Pinpoint the cell where the given text exists, returning its (x, y) midpoint coordinate. 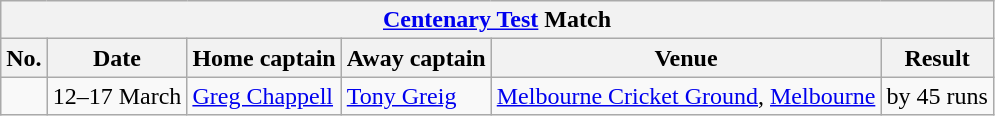
Away captain (416, 58)
Centenary Test Match (498, 20)
12–17 March (117, 96)
Greg Chappell (264, 96)
Melbourne Cricket Ground, Melbourne (686, 96)
by 45 runs (937, 96)
No. (24, 58)
Venue (686, 58)
Date (117, 58)
Tony Greig (416, 96)
Result (937, 58)
Home captain (264, 58)
